Extract the (x, y) coordinate from the center of the cell holding the provided text.  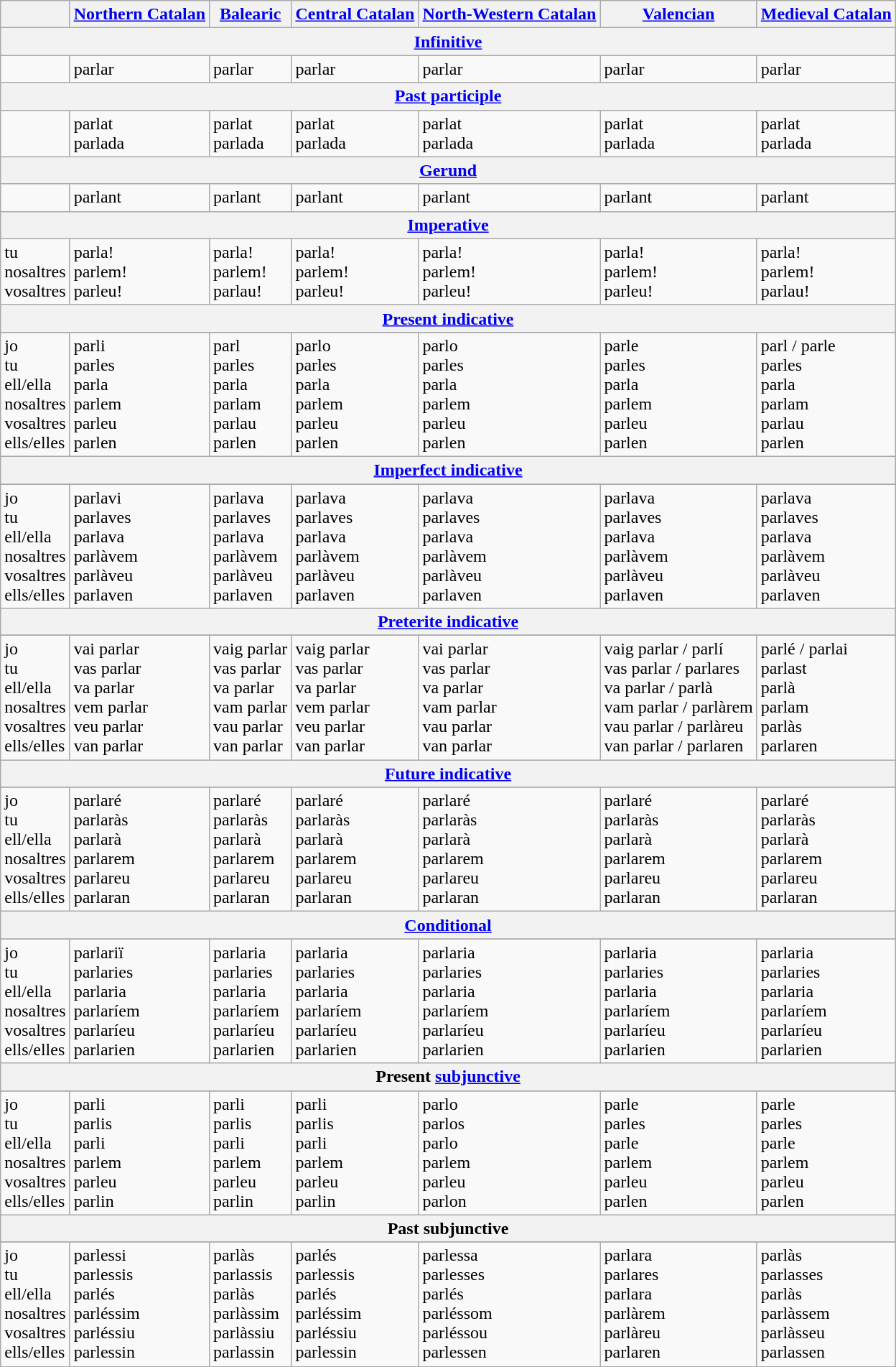
Northern Catalan (139, 14)
parlavi parlaves parlava parlàvem parlàveu parlaven (139, 546)
parl parles parla parlam parlau parlen (251, 394)
parlessi parlessis parlés parléssim parléssiu parlessin (139, 1305)
parle parles parla parlem parleu parlen (678, 394)
vaig parlar / parlí vas parlar / parlares va parlar / parlà vam parlar / parlàrem vau parlar / parlàreu van parlar / parlaren (678, 698)
Present indicative (448, 318)
Future indicative (448, 774)
Gerund (448, 170)
Preterite indicative (448, 622)
parlàs parlassis parlàs parlàssim parlàssiu parlassin (251, 1305)
parlara parlares parlara parlàrem parlàreu parlaren (678, 1305)
parlariï parlaries parlaria parlaríem parlaríeu parlarien (139, 1001)
North-Western Catalan (510, 14)
parlessa parlesses parlés parléssom parléssou parlessen (510, 1305)
parlo parlos parlo parlem parleu parlon (510, 1152)
vai parlar vas parlar va parlar vem parlar veu parlar van parlar (139, 698)
vai parlar vas parlar va parlar vam parlar vau parlar van parlar (510, 698)
vaig parlar vas parlar va parlar vem parlar veu parlar van parlar (355, 698)
Valencian (678, 14)
parlé / parlai parlast parlà parlam parlàs parlaren (826, 698)
Present subjunctive (448, 1077)
Imperative (448, 225)
Past participle (448, 96)
parli parles parla parlem parleu parlen (139, 394)
Central Catalan (355, 14)
parlés parlessis parlés parléssim parléssiu parlessin (355, 1305)
Past subjunctive (448, 1228)
Infinitive (448, 42)
parlàs parlasses parlàs parlàssem parlàsseu parlassen (826, 1305)
parl / parle parles parla parlam parlau parlen (826, 394)
tunosaltresvosaltres (35, 272)
vaig parlar vas parlar va parlar vam parlar vau parlar van parlar (251, 698)
Balearic (251, 14)
Medieval Catalan (826, 14)
Conditional (448, 925)
Imperfect indicative (448, 470)
